Capture the cell that displays the provided text and extract its [X, Y] central coordinate. 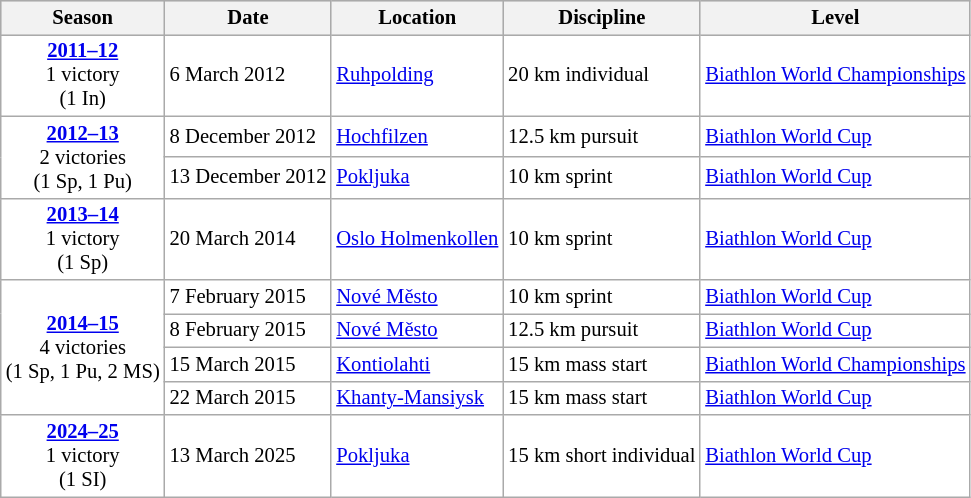
Oslo Holmenkollen [417, 239]
Kontiolahti [417, 364]
2012–13 2 victories (1 Sp, 1 Pu) [83, 157]
Season [83, 17]
15 km short individual [602, 455]
20 March 2014 [248, 239]
2024–25 1 victory (1 SI) [83, 455]
2014–15 4 victories (1 Sp, 1 Pu, 2 MS) [83, 348]
22 March 2015 [248, 398]
13 March 2025 [248, 455]
8 February 2015 [248, 330]
8 December 2012 [248, 136]
20 km individual [602, 75]
2013–14 1 victory (1 Sp) [83, 239]
Hochfilzen [417, 136]
Ruhpolding [417, 75]
Date [248, 17]
6 March 2012 [248, 75]
13 December 2012 [248, 178]
Level [835, 17]
Location [417, 17]
Khanty-Mansiysk [417, 398]
15 March 2015 [248, 364]
7 February 2015 [248, 297]
2011–12 1 victory (1 In) [83, 75]
Discipline [602, 17]
